Return the (X, Y) coordinate for the center point of the cell that contains the specified text.  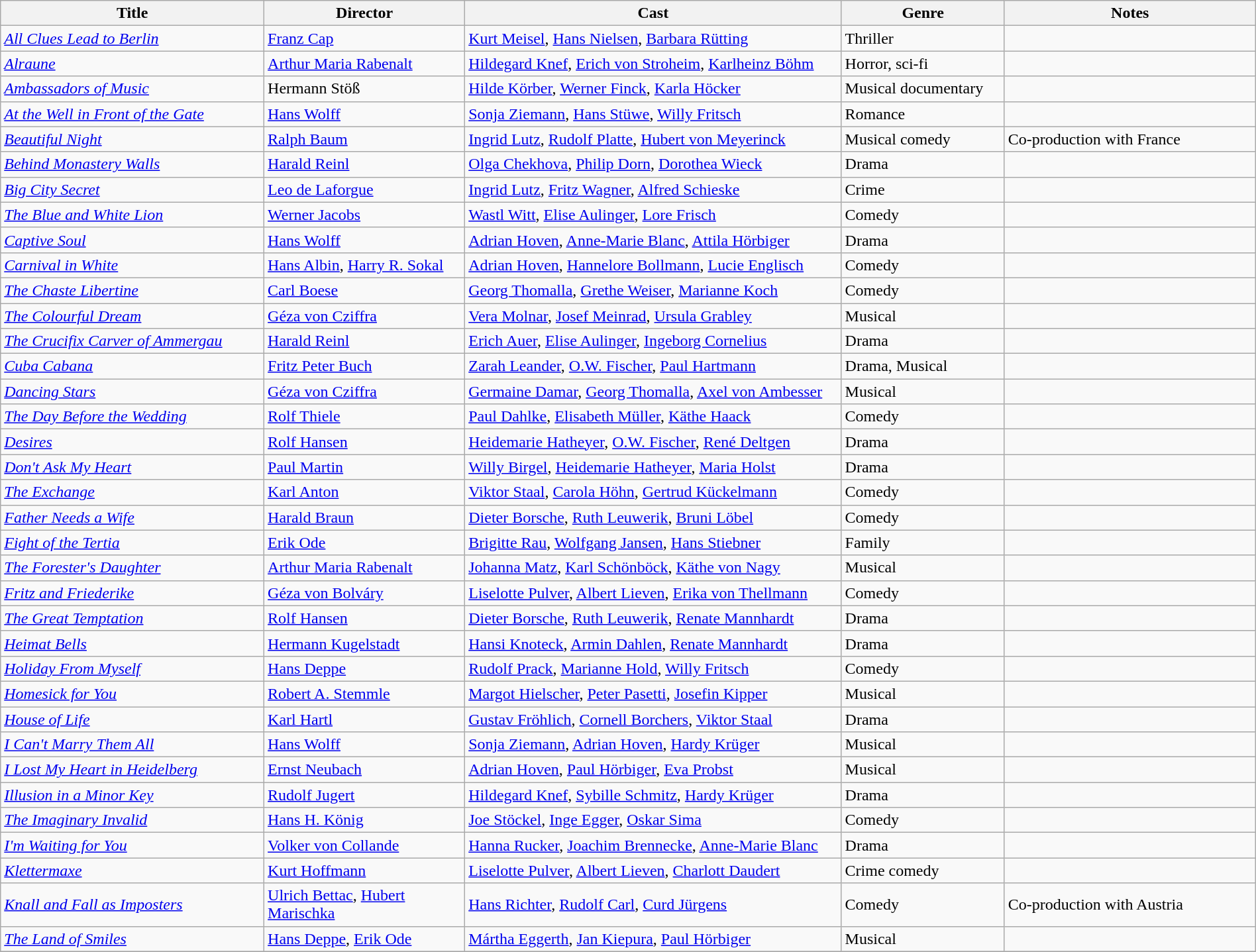
Family (923, 543)
Gustav Fröhlich, Cornell Borchers, Viktor Staal (653, 719)
I Can't Marry Them All (132, 745)
Ernst Neubach (364, 770)
Ingrid Lutz, Rudolf Platte, Hubert von Meyerinck (653, 139)
The Forester's Daughter (132, 568)
Leo de Laforgue (364, 189)
House of Life (132, 719)
Drama, Musical (923, 366)
Hanna Rucker, Joachim Brennecke, Anne-Marie Blanc (653, 845)
Hildegard Knef, Erich von Stroheim, Karlheinz Böhm (653, 64)
Willy Birgel, Heidemarie Hatheyer, Maria Holst (653, 467)
The Day Before the Wedding (132, 417)
Adrian Hoven, Hannelore Bollmann, Lucie Englisch (653, 265)
Erich Auer, Elise Aulinger, Ingeborg Cornelius (653, 341)
Vera Molnar, Josef Meinrad, Ursula Grabley (653, 316)
Géza von Bolváry (364, 593)
Paul Martin (364, 467)
The Blue and White Lion (132, 215)
Beautiful Night (132, 139)
Paul Dahlke, Elisabeth Müller, Käthe Haack (653, 417)
Volker von Collande (364, 845)
Viktor Staal, Carola Höhn, Gertrud Kückelmann (653, 492)
Thriller (923, 38)
Werner Jacobs (364, 215)
Ulrich Bettac, Hubert Marischka (364, 905)
Notes (1130, 13)
Franz Cap (364, 38)
Dancing Stars (132, 392)
Hilde Körber, Werner Finck, Karla Höcker (653, 89)
The Colourful Dream (132, 316)
Heidemarie Hatheyer, O.W. Fischer, René Deltgen (653, 442)
Illusion in a Minor Key (132, 795)
Director (364, 13)
Don't Ask My Heart (132, 467)
Knall and Fall as Imposters (132, 905)
Harald Braun (364, 517)
I'm Waiting for You (132, 845)
Ingrid Lutz, Fritz Wagner, Alfred Schieske (653, 189)
The Land of Smiles (132, 939)
Carl Boese (364, 290)
Hans Albin, Harry R. Sokal (364, 265)
Behind Monastery Walls (132, 164)
Desires (132, 442)
Klettermaxe (132, 871)
Sonja Ziemann, Hans Stüwe, Willy Fritsch (653, 114)
Horror, sci-fi (923, 64)
Georg Thomalla, Grethe Weiser, Marianne Koch (653, 290)
Crime (923, 189)
Cuba Cabana (132, 366)
Cast (653, 13)
Musical documentary (923, 89)
Germaine Damar, Georg Thomalla, Axel von Ambesser (653, 392)
Liselotte Pulver, Albert Lieven, Charlott Daudert (653, 871)
Olga Chekhova, Philip Dorn, Dorothea Wieck (653, 164)
Hans Deppe, Erik Ode (364, 939)
Karl Anton (364, 492)
Hans Deppe (364, 668)
Heimat Bells (132, 643)
Hansi Knoteck, Armin Dahlen, Renate Mannhardt (653, 643)
Ambassadors of Music (132, 89)
Karl Hartl (364, 719)
Hans Richter, Rudolf Carl, Curd Jürgens (653, 905)
Crime comedy (923, 871)
Ralph Baum (364, 139)
Brigitte Rau, Wolfgang Jansen, Hans Stiebner (653, 543)
Robert A. Stemmle (364, 694)
Dieter Borsche, Ruth Leuwerik, Bruni Löbel (653, 517)
All Clues Lead to Berlin (132, 38)
The Great Temptation (132, 618)
Kurt Hoffmann (364, 871)
Hildegard Knef, Sybille Schmitz, Hardy Krüger (653, 795)
Liselotte Pulver, Albert Lieven, Erika von Thellmann (653, 593)
Erik Ode (364, 543)
Rudolf Jugert (364, 795)
Adrian Hoven, Anne-Marie Blanc, Attila Hörbiger (653, 240)
Holiday From Myself (132, 668)
I Lost My Heart in Heidelberg (132, 770)
The Imaginary Invalid (132, 820)
Zarah Leander, O.W. Fischer, Paul Hartmann (653, 366)
Co-production with Austria (1130, 905)
Hans H. König (364, 820)
Homesick for You (132, 694)
Big City Secret (132, 189)
Captive Soul (132, 240)
Mártha Eggerth, Jan Kiepura, Paul Hörbiger (653, 939)
Carnival in White (132, 265)
Fight of the Tertia (132, 543)
Genre (923, 13)
Adrian Hoven, Paul Hörbiger, Eva Probst (653, 770)
Kurt Meisel, Hans Nielsen, Barbara Rütting (653, 38)
Sonja Ziemann, Adrian Hoven, Hardy Krüger (653, 745)
Musical comedy (923, 139)
At the Well in Front of the Gate (132, 114)
Alraune (132, 64)
Fritz Peter Buch (364, 366)
Rudolf Prack, Marianne Hold, Willy Fritsch (653, 668)
Fritz and Friederike (132, 593)
Johanna Matz, Karl Schönböck, Käthe von Nagy (653, 568)
Father Needs a Wife (132, 517)
Co-production with France (1130, 139)
Margot Hielscher, Peter Pasetti, Josefin Kipper (653, 694)
Hermann Kugelstadt (364, 643)
Dieter Borsche, Ruth Leuwerik, Renate Mannhardt (653, 618)
The Chaste Libertine (132, 290)
Title (132, 13)
Hermann Stöß (364, 89)
The Exchange (132, 492)
Joe Stöckel, Inge Egger, Oskar Sima (653, 820)
Rolf Thiele (364, 417)
Wastl Witt, Elise Aulinger, Lore Frisch (653, 215)
Romance (923, 114)
The Crucifix Carver of Ammergau (132, 341)
